Output the [X, Y] coordinate of the center of the cell containing the given text.  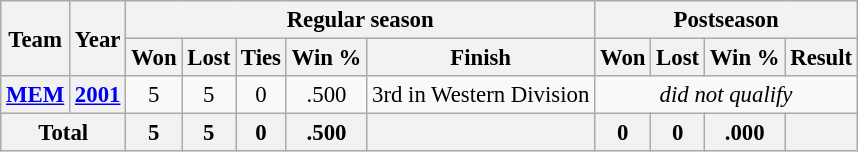
MEM [36, 95]
Year [98, 38]
did not qualify [726, 95]
Total [64, 133]
2001 [98, 95]
Regular season [360, 20]
Result [822, 58]
Ties [262, 58]
Team [36, 38]
Postseason [726, 20]
3rd in Western Division [481, 95]
.000 [744, 133]
Finish [481, 58]
